Detect which cell encompasses the target text, then output its [x, y] center coordinate. 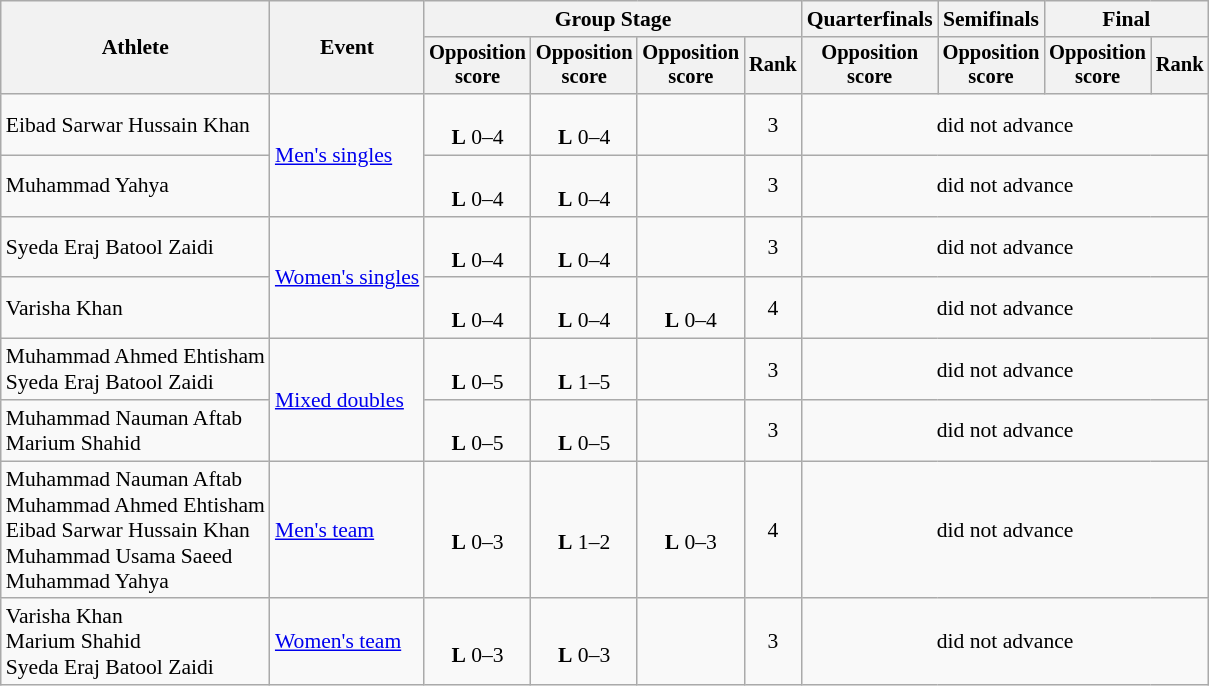
Women's team [347, 642]
Quarterfinals [870, 19]
Varisha Khan [136, 308]
Syeda Eraj Batool Zaidi [136, 248]
Mixed doubles [347, 400]
Final [1126, 19]
Muhammad Nauman AftabMuhammad Ahmed EhtishamEibad Sarwar Hussain KhanMuhammad Usama SaeedMuhammad Yahya [136, 530]
L 1–2 [584, 530]
Muhammad Nauman AftabMarium Shahid [136, 430]
Muhammad Yahya [136, 186]
Eibad Sarwar Hussain Khan [136, 124]
Group Stage [612, 19]
Semifinals [992, 19]
Women's singles [347, 278]
Men's team [347, 530]
L 1–5 [584, 370]
Varisha KhanMarium ShahidSyeda Eraj Batool Zaidi [136, 642]
Men's singles [347, 155]
Muhammad Ahmed EhtishamSyeda Eraj Batool Zaidi [136, 370]
Event [347, 48]
Athlete [136, 48]
